From the cell containing the given text, extract its center point as (x, y) coordinate. 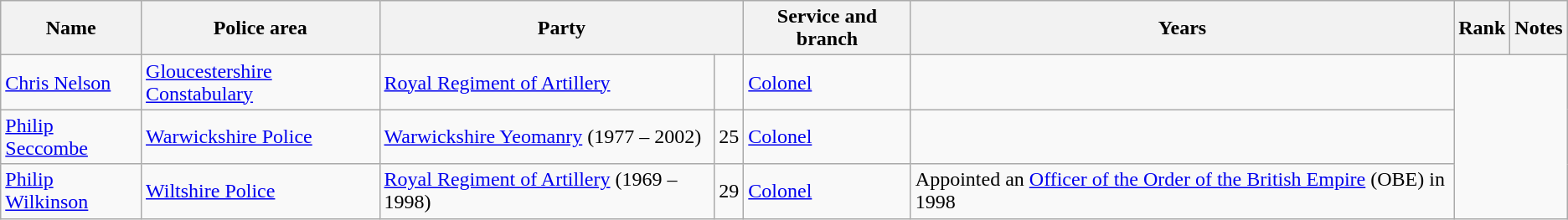
Warwickshire Yeomanry (1977 – 2002) (547, 137)
Chris Nelson (71, 82)
Appointed an Officer of the Order of the British Empire (OBE) in 1998 (1182, 191)
29 (729, 191)
Philip Wilkinson (71, 191)
Philip Seccombe (71, 137)
Party (561, 28)
Name (71, 28)
Notes (1539, 28)
Years (1182, 28)
Police area (260, 28)
Royal Regiment of Artillery (547, 82)
Wiltshire Police (260, 191)
Gloucestershire Constabulary (260, 82)
25 (729, 137)
Royal Regiment of Artillery (1969 – 1998) (547, 191)
Warwickshire Police (260, 137)
Rank (1483, 28)
Service and branch (828, 28)
